Provide the [x, y] coordinate of the cell's center where the given text is located.  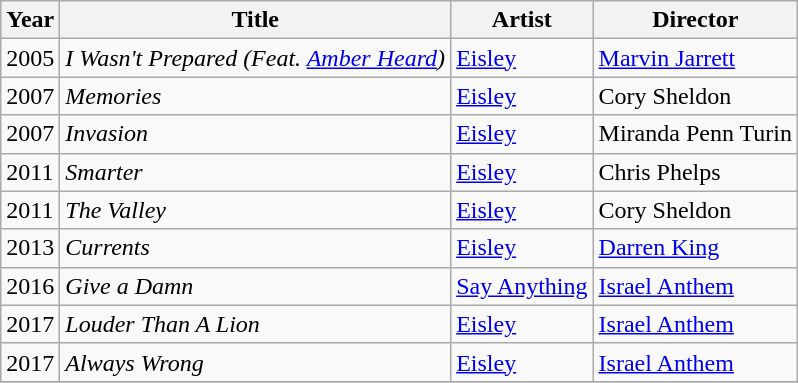
Currents [256, 248]
Title [256, 20]
2016 [30, 286]
The Valley [256, 210]
Marvin Jarrett [695, 58]
Smarter [256, 172]
Artist [522, 20]
Say Anything [522, 286]
Chris Phelps [695, 172]
I Wasn't Prepared (Feat. Amber Heard) [256, 58]
Darren King [695, 248]
Always Wrong [256, 362]
Year [30, 20]
Give a Damn [256, 286]
2005 [30, 58]
2013 [30, 248]
Memories [256, 96]
Invasion [256, 134]
Miranda Penn Turin [695, 134]
Director [695, 20]
Louder Than A Lion [256, 324]
